Locate the cell with the specified text and output its (X, Y) center coordinate. 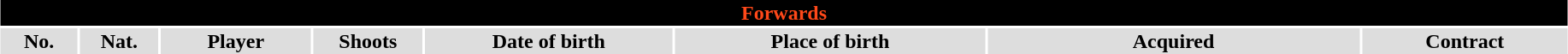
Date of birth (549, 41)
Contract (1465, 41)
Shoots (368, 41)
Nat. (120, 41)
Player (236, 41)
Place of birth (830, 41)
No. (39, 41)
Forwards (783, 13)
Acquired (1173, 41)
